Identify which cell holds the provided text, then report its [x, y] central coordinate. 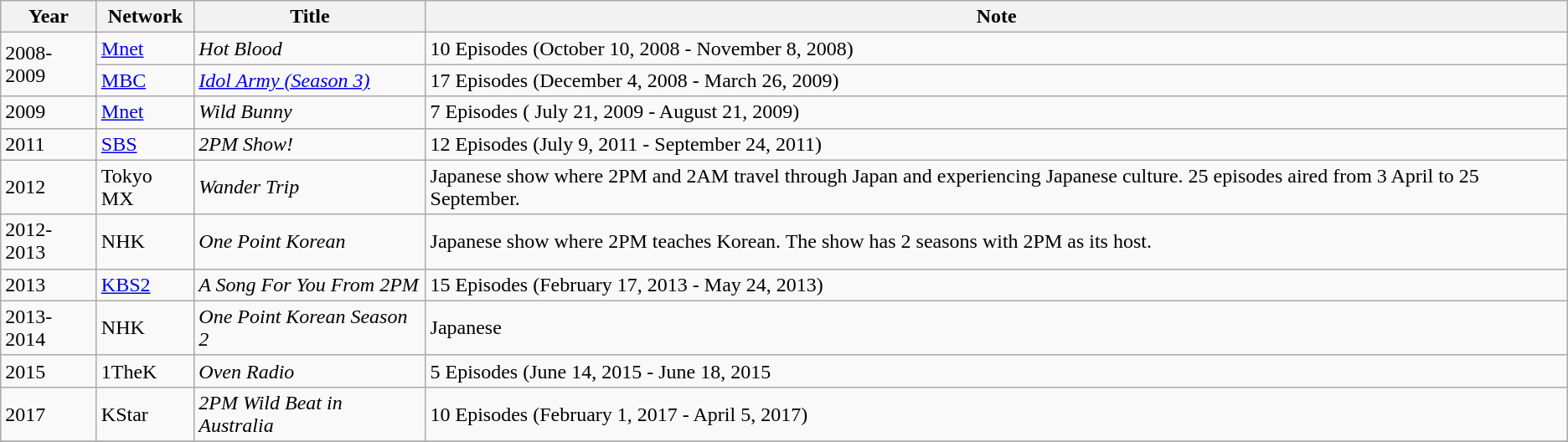
Year [49, 17]
Note [997, 17]
A Song For You From 2PM [310, 285]
One Point Korean Season 2 [310, 328]
Idol Army (Season 3) [310, 80]
Japanese show where 2PM and 2AM travel through Japan and experiencing Japanese culture. 25 episodes aired from 3 April to 25 September. [997, 188]
2015 [49, 371]
2PM Wild Beat in Australia [310, 414]
2011 [49, 144]
Japanese show where 2PM teaches Korean. The show has 2 seasons with 2PM as its host. [997, 241]
SBS [146, 144]
5 Episodes (June 14, 2015 - June 18, 2015 [997, 371]
10 Episodes (February 1, 2017 - April 5, 2017) [997, 414]
Network [146, 17]
2012-2013 [49, 241]
Wild Bunny [310, 112]
10 Episodes (October 10, 2008 - November 8, 2008) [997, 49]
12 Episodes (July 9, 2011 - September 24, 2011) [997, 144]
Tokyo MX [146, 188]
2012 [49, 188]
7 Episodes ( July 21, 2009 - August 21, 2009) [997, 112]
2PM Show! [310, 144]
2013 [49, 285]
One Point Korean [310, 241]
Hot Blood [310, 49]
KBS2 [146, 285]
Title [310, 17]
2017 [49, 414]
Wander Trip [310, 188]
15 Episodes (February 17, 2013 - May 24, 2013) [997, 285]
2013-2014 [49, 328]
17 Episodes (December 4, 2008 - March 26, 2009) [997, 80]
Oven Radio [310, 371]
MBC [146, 80]
KStar [146, 414]
2009 [49, 112]
Japanese [997, 328]
1TheK [146, 371]
2008-2009 [49, 64]
